Capture the cell that displays the provided text and extract its (X, Y) central coordinate. 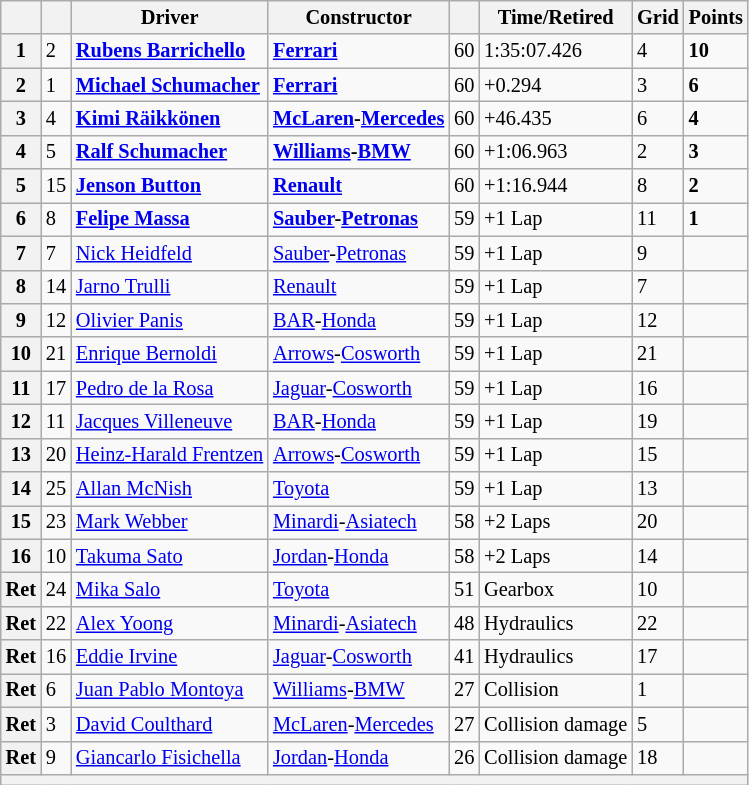
Heinz-Harald Frentzen (170, 455)
Michael Schumacher (170, 85)
Points (716, 17)
26 (464, 758)
+1:16.944 (556, 186)
Nick Heidfeld (170, 253)
Eddie Irvine (170, 657)
Pedro de la Rosa (170, 388)
Grid (658, 17)
23 (56, 522)
Enrique Bernoldi (170, 354)
Ralf Schumacher (170, 152)
19 (658, 421)
Mark Webber (170, 522)
Jacques Villeneuve (170, 421)
25 (56, 489)
Alex Yoong (170, 623)
Rubens Barrichello (170, 51)
51 (464, 589)
Takuma Sato (170, 556)
Felipe Massa (170, 219)
Jenson Button (170, 186)
48 (464, 623)
41 (464, 657)
+1:06.963 (556, 152)
Collision (556, 690)
+0.294 (556, 85)
Constructor (358, 17)
Driver (170, 17)
Kimi Räikkönen (170, 118)
David Coulthard (170, 724)
1:35:07.426 (556, 51)
+46.435 (556, 118)
Gearbox (556, 589)
Juan Pablo Montoya (170, 690)
Mika Salo (170, 589)
18 (658, 758)
Olivier Panis (170, 320)
Jarno Trulli (170, 287)
Giancarlo Fisichella (170, 758)
Allan McNish (170, 489)
24 (56, 589)
Time/Retired (556, 17)
